Output the [X, Y] coordinate of the center of the cell containing the given text.  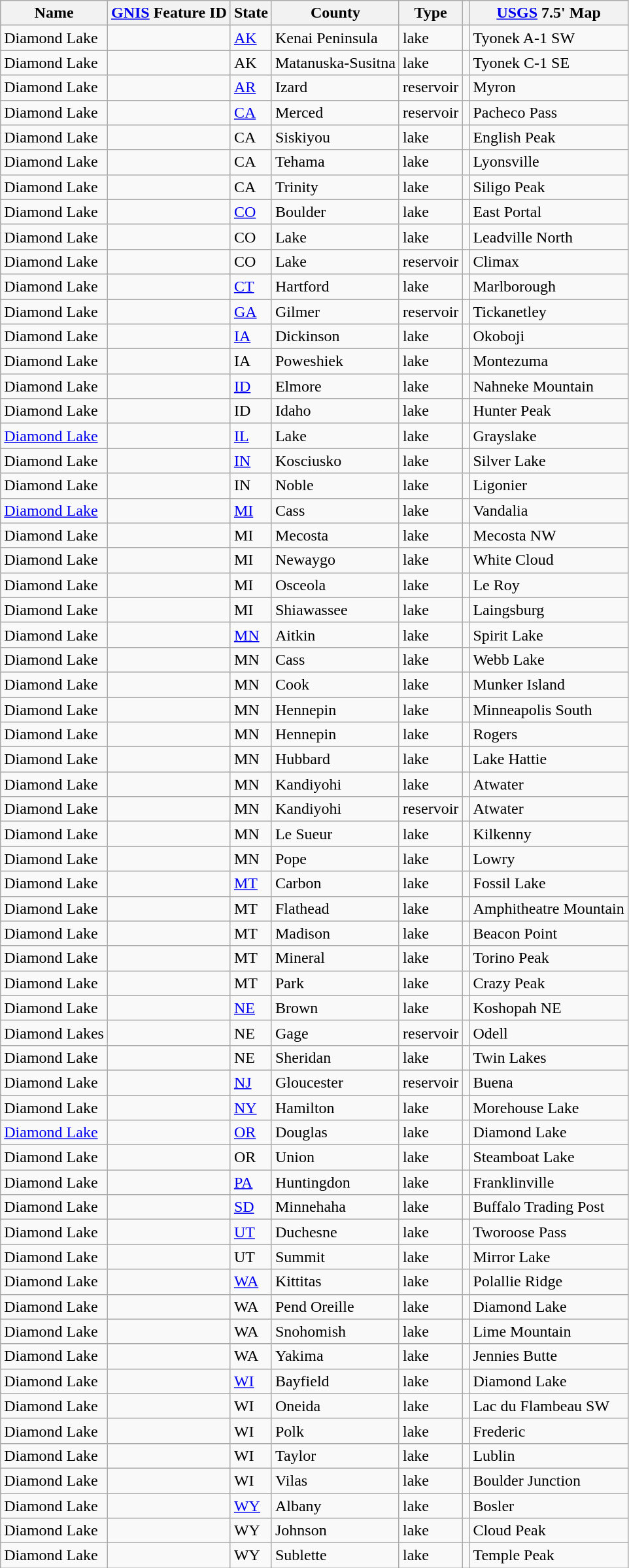
Torino Peak [549, 958]
Taylor [335, 1456]
County [335, 13]
Elmore [335, 386]
Silver Lake [549, 461]
Douglas [335, 1133]
Duchesne [335, 1232]
Spirit Lake [549, 635]
NJ [251, 1082]
Munker Island [549, 684]
Marlborough [549, 286]
Minneapolis South [549, 709]
Polallie Ridge [549, 1282]
Noble [335, 486]
Steamboat Lake [549, 1158]
Oneida [335, 1406]
Pend Oreille [335, 1307]
Snohomish [335, 1331]
GA [251, 312]
Huntingdon [335, 1182]
Cloud Peak [549, 1531]
East Portal [549, 212]
Le Roy [549, 585]
Kosciusko [335, 461]
Lime Mountain [549, 1331]
Name [54, 13]
Climax [549, 261]
Tworoose Pass [549, 1232]
Merced [335, 112]
Buffalo Trading Post [549, 1207]
Type [430, 13]
Sublette [335, 1556]
Siligo Peak [549, 187]
Bosler [549, 1505]
Buena [549, 1082]
Poweshiek [335, 361]
Le Sueur [335, 834]
GNIS Feature ID [169, 13]
Pope [335, 859]
Hartford [335, 286]
Mirror Lake [549, 1257]
Lowry [549, 859]
Gage [335, 1033]
Montezuma [549, 361]
Boulder [335, 212]
Webb Lake [549, 659]
Gilmer [335, 312]
Fossil Lake [549, 884]
Diamond Lakes [54, 1033]
PA [251, 1182]
AR [251, 88]
Tyonek A-1 SW [549, 38]
Koshopah NE [549, 1008]
Matanuska-Susitna [335, 63]
Cook [335, 684]
Frederic [549, 1431]
Temple Peak [549, 1556]
Nahneke Mountain [549, 386]
Beacon Point [549, 933]
Trinity [335, 187]
Odell [549, 1033]
Vilas [335, 1480]
Tehama [335, 162]
Tyonek C-1 SE [549, 63]
White Cloud [549, 560]
Vandalia [549, 510]
CT [251, 286]
Pacheco Pass [549, 112]
SD [251, 1207]
Morehouse Lake [549, 1108]
Shiawassee [335, 610]
Twin Lakes [549, 1058]
Osceola [335, 585]
Mecosta [335, 535]
Johnson [335, 1531]
Albany [335, 1505]
USGS 7.5' Map [549, 13]
Kilkenny [549, 834]
Dickinson [335, 337]
State [251, 13]
Lac du Flambeau SW [549, 1406]
Izard [335, 88]
Newaygo [335, 560]
Madison [335, 933]
Polk [335, 1431]
NY [251, 1108]
Ligonier [549, 486]
Hubbard [335, 759]
English Peak [549, 137]
Flathead [335, 909]
Summit [335, 1257]
IL [251, 436]
Union [335, 1158]
Jennies Butte [549, 1356]
Laingsburg [549, 610]
Rogers [549, 735]
Lake Hattie [549, 759]
Carbon [335, 884]
Leadville North [549, 237]
Mecosta NW [549, 535]
Grayslake [549, 436]
Hunter Peak [549, 411]
Lublin [549, 1456]
Franklinville [549, 1182]
Sheridan [335, 1058]
Kittitas [335, 1282]
Lyonsville [549, 162]
Brown [335, 1008]
Crazy Peak [549, 983]
Siskiyou [335, 137]
Myron [549, 88]
Park [335, 983]
Gloucester [335, 1082]
Bayfield [335, 1381]
Kenai Peninsula [335, 38]
Okoboji [549, 337]
Yakima [335, 1356]
Tickanetley [549, 312]
Idaho [335, 411]
Minnehaha [335, 1207]
Hamilton [335, 1108]
Mineral [335, 958]
Amphitheatre Mountain [549, 909]
Aitkin [335, 635]
Boulder Junction [549, 1480]
